Identify which cell holds the provided text, then report its (X, Y) central coordinate. 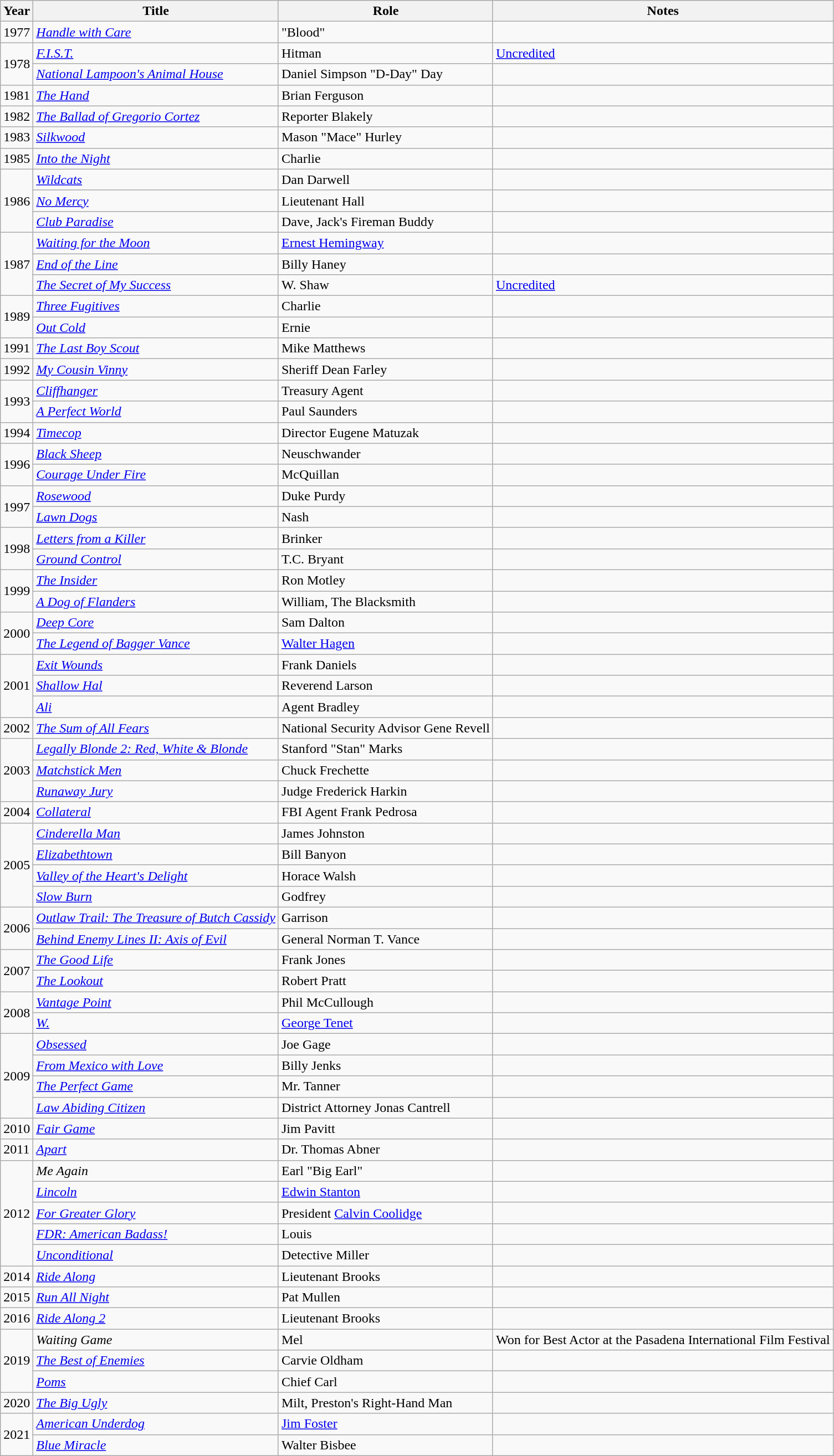
Detective Miller (386, 1255)
Sam Dalton (386, 623)
Cliffhanger (156, 391)
Frank Daniels (386, 665)
Cinderella Man (156, 833)
Robert Pratt (386, 981)
1978 (17, 64)
Letters from a Killer (156, 538)
National Lampoon's Animal House (156, 74)
Wildcats (156, 180)
Outlaw Trail: The Treasure of Butch Cassidy (156, 917)
2019 (17, 1361)
Mike Matthews (386, 348)
2000 (17, 633)
Law Abiding Citizen (156, 1108)
Waiting for the Moon (156, 243)
Role (386, 11)
William, The Blacksmith (386, 601)
For Greater Glory (156, 1213)
No Mercy (156, 201)
Ernest Hemingway (386, 243)
Phil McCullough (386, 1002)
2004 (17, 812)
Year (17, 11)
Dan Darwell (386, 180)
My Cousin Vinny (156, 370)
Chuck Frechette (386, 770)
Godfrey (386, 896)
Treasury Agent (386, 391)
W. Shaw (386, 285)
Judge Frederick Harkin (386, 791)
Dave, Jack's Fireman Buddy (386, 222)
2010 (17, 1129)
Sheriff Dean Farley (386, 370)
Milt, Preston's Right-Hand Man (386, 1403)
Reverend Larson (386, 686)
2009 (17, 1076)
2011 (17, 1150)
Valley of the Heart's Delight (156, 875)
Elizabethtown (156, 854)
The Perfect Game (156, 1086)
National Security Advisor Gene Revell (386, 728)
2007 (17, 971)
W. (156, 1023)
Ron Motley (386, 580)
Mr. Tanner (386, 1086)
1981 (17, 95)
2012 (17, 1213)
Legally Blonde 2: Red, White & Blonde (156, 749)
Horace Walsh (386, 875)
Silkwood (156, 137)
Club Paradise (156, 222)
Director Eugene Matuzak (386, 433)
Louis (386, 1234)
2005 (17, 865)
From Mexico with Love (156, 1065)
1996 (17, 464)
The Best of Enemies (156, 1361)
The Last Boy Scout (156, 348)
Mason "Mace" Hurley (386, 137)
Timecop (156, 433)
2021 (17, 1434)
Reporter Blakely (386, 116)
Fair Game (156, 1129)
2016 (17, 1319)
Frank Jones (386, 960)
T.C. Bryant (386, 559)
1994 (17, 433)
Chief Carl (386, 1382)
The Good Life (156, 960)
Obsessed (156, 1044)
Waiting Game (156, 1340)
McQuillan (386, 475)
Brian Ferguson (386, 95)
Run All Night (156, 1298)
Lieutenant Hall (386, 201)
F.I.S.T. (156, 53)
End of the Line (156, 264)
1983 (17, 137)
Collateral (156, 812)
Behind Enemy Lines II: Axis of Evil (156, 939)
District Attorney Jonas Cantrell (386, 1108)
2015 (17, 1298)
Brinker (386, 538)
Ride Along (156, 1276)
Me Again (156, 1171)
Title (156, 11)
Unconditional (156, 1255)
Agent Bradley (386, 707)
A Perfect World (156, 412)
Ground Control (156, 559)
Three Fugitives (156, 306)
Jim Pavitt (386, 1129)
The Hand (156, 95)
A Dog of Flanders (156, 601)
2003 (17, 770)
2002 (17, 728)
1993 (17, 401)
FDR: American Badass! (156, 1234)
The Insider (156, 580)
1999 (17, 591)
2008 (17, 1013)
FBI Agent Frank Pedrosa (386, 812)
Billy Haney (386, 264)
Ernie (386, 327)
Neuschwander (386, 454)
Mel (386, 1340)
Deep Core (156, 623)
The Big Ugly (156, 1403)
Slow Burn (156, 896)
Daniel Simpson "D-Day" Day (386, 74)
Ali (156, 707)
Rosewood (156, 496)
Handle with Care (156, 32)
1985 (17, 158)
1991 (17, 348)
1997 (17, 506)
"Blood" (386, 32)
2020 (17, 1403)
2006 (17, 928)
The Secret of My Success (156, 285)
Pat Mullen (386, 1298)
Lawn Dogs (156, 517)
Hitman (386, 53)
Billy Jenks (386, 1065)
Carvie Oldham (386, 1361)
General Norman T. Vance (386, 939)
The Sum of All Fears (156, 728)
Vantage Point (156, 1002)
Apart (156, 1150)
Nash (386, 517)
Shallow Hal (156, 686)
George Tenet (386, 1023)
Garrison (386, 917)
Into the Night (156, 158)
Notes (663, 11)
Jim Foster (386, 1424)
1986 (17, 201)
Paul Saunders (386, 412)
Matchstick Men (156, 770)
Ride Along 2 (156, 1319)
Out Cold (156, 327)
Runaway Jury (156, 791)
1987 (17, 264)
The Legend of Bagger Vance (156, 644)
Won for Best Actor at the Pasadena International Film Festival (663, 1340)
American Underdog (156, 1424)
Joe Gage (386, 1044)
The Lookout (156, 981)
2014 (17, 1276)
1977 (17, 32)
Black Sheep (156, 454)
Earl "Big Earl" (386, 1171)
Lincoln (156, 1192)
Bill Banyon (386, 854)
Edwin Stanton (386, 1192)
Blue Miracle (156, 1445)
Walter Bisbee (386, 1445)
Courage Under Fire (156, 475)
Poms (156, 1382)
Duke Purdy (386, 496)
1992 (17, 370)
Exit Wounds (156, 665)
President Calvin Coolidge (386, 1213)
1982 (17, 116)
1998 (17, 548)
Stanford "Stan" Marks (386, 749)
James Johnston (386, 833)
1989 (17, 317)
Dr. Thomas Abner (386, 1150)
The Ballad of Gregorio Cortez (156, 116)
Walter Hagen (386, 644)
2001 (17, 686)
